For the text-containing cell, return its midpoint in [x, y] coordinate format. 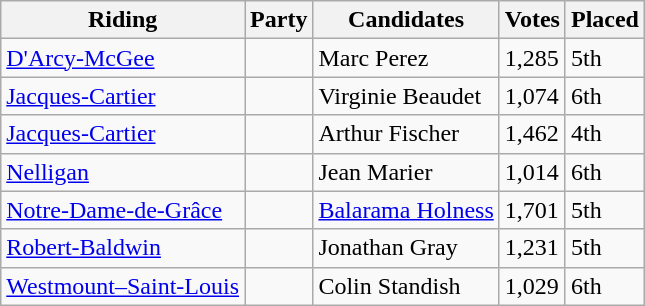
Placed [604, 20]
Westmount–Saint-Louis [123, 286]
Marc Perez [406, 58]
4th [604, 134]
1,074 [532, 96]
Riding [123, 20]
Candidates [406, 20]
Notre-Dame-de-Grâce [123, 210]
Arthur Fischer [406, 134]
Jean Marier [406, 172]
1,231 [532, 248]
Virginie Beaudet [406, 96]
Jonathan Gray [406, 248]
1,285 [532, 58]
Balarama Holness [406, 210]
1,462 [532, 134]
Nelligan [123, 172]
1,701 [532, 210]
Robert-Baldwin [123, 248]
Votes [532, 20]
Party [279, 20]
1,029 [532, 286]
1,014 [532, 172]
D'Arcy-McGee [123, 58]
Colin Standish [406, 286]
